Pinpoint the cell where the given text exists, returning its (x, y) midpoint coordinate. 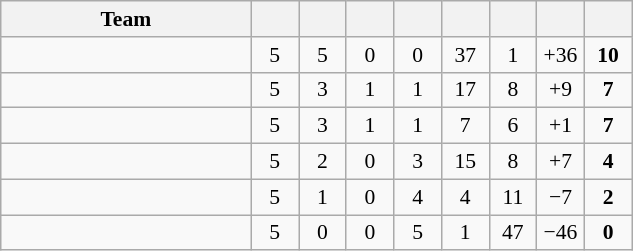
+1 (561, 126)
15 (465, 162)
+7 (561, 162)
Team (126, 19)
6 (513, 126)
−7 (561, 197)
37 (465, 55)
11 (513, 197)
17 (465, 90)
47 (513, 233)
−46 (561, 233)
10 (608, 55)
+9 (561, 90)
+36 (561, 55)
